Pinpoint the cell where the given text exists, returning its [X, Y] midpoint coordinate. 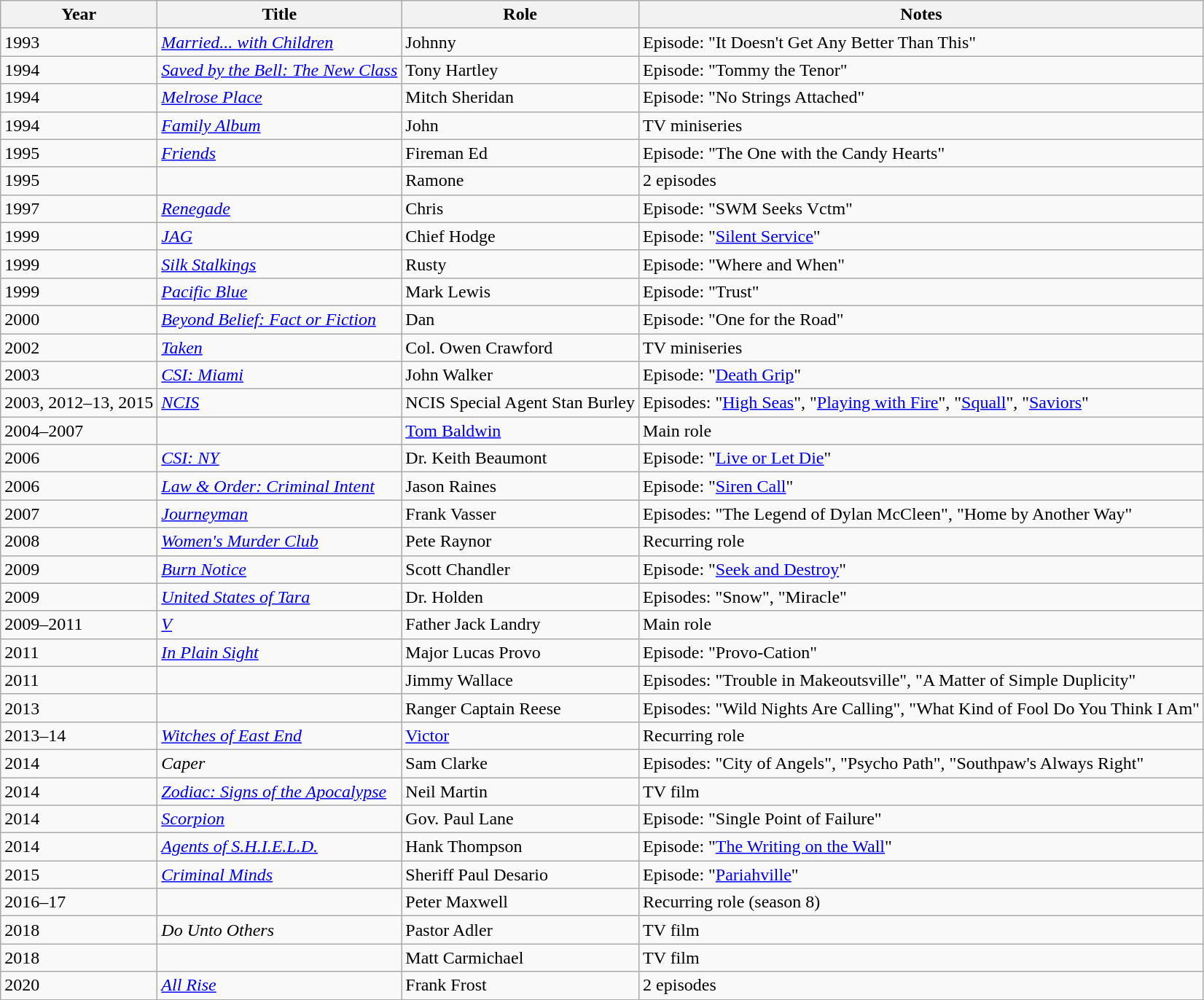
Matt Carmichael [520, 958]
Episode: "It Doesn't Get Any Better Than This" [921, 42]
Major Lucas Provo [520, 652]
Episodes: "High Seas", "Playing with Fire", "Squall", "Saviors" [921, 403]
Witches of East End [280, 735]
Notes [921, 15]
2013–14 [79, 735]
2008 [79, 542]
Episode: "One for the Road" [921, 319]
In Plain Sight [280, 652]
Title [280, 15]
Friends [280, 153]
Gov. Paul Lane [520, 819]
Tom Baldwin [520, 431]
Dan [520, 319]
Silk Stalkings [280, 264]
2013 [79, 708]
Victor [520, 735]
Episode: "The Writing on the Wall" [921, 847]
Women's Murder Club [280, 542]
Episode: "SWM Seeks Vctm" [921, 208]
1997 [79, 208]
Scott Chandler [520, 569]
Sheriff Paul Desario [520, 875]
Episode: "Pariahville" [921, 875]
NCIS [280, 403]
Sam Clarke [520, 763]
Episodes: "The Legend of Dylan McCleen", "Home by Another Way" [921, 514]
2004–2007 [79, 431]
Mark Lewis [520, 292]
Saved by the Bell: The New Class [280, 70]
Frank Frost [520, 985]
Law & Order: Criminal Intent [280, 486]
All Rise [280, 985]
Dr. Keith Beaumont [520, 458]
NCIS Special Agent Stan Burley [520, 403]
Episode: "Where and When" [921, 264]
Chief Hodge [520, 236]
Episode: "Tommy the Tenor" [921, 70]
CSI: NY [280, 458]
2007 [79, 514]
Year [79, 15]
Taken [280, 348]
Rusty [520, 264]
Neil Martin [520, 791]
Episode: "Siren Call" [921, 486]
John Walker [520, 375]
2003, 2012–13, 2015 [79, 403]
Tony Hartley [520, 70]
Criminal Minds [280, 875]
Do Unto Others [280, 930]
1993 [79, 42]
John [520, 125]
Episode: "Trust" [921, 292]
2015 [79, 875]
Episode: "Provo-Cation" [921, 652]
Episode: "Silent Service" [921, 236]
2016–17 [79, 902]
Peter Maxwell [520, 902]
2000 [79, 319]
Episodes: "Trouble in Makeoutsville", "A Matter of Simple Duplicity" [921, 680]
Jason Raines [520, 486]
Episode: "The One with the Candy Hearts" [921, 153]
Episodes: "Snow", "Miracle" [921, 597]
Frank Vasser [520, 514]
Ranger Captain Reese [520, 708]
2002 [79, 348]
Episode: "No Strings Attached" [921, 98]
Beyond Belief: Fact or Fiction [280, 319]
Episode: "Death Grip" [921, 375]
Pastor Adler [520, 930]
Caper [280, 763]
Episodes: "City of Angels", "Psycho Path", "Southpaw's Always Right" [921, 763]
2020 [79, 985]
V [280, 625]
Jimmy Wallace [520, 680]
Scorpion [280, 819]
Renegade [280, 208]
Journeyman [280, 514]
Zodiac: Signs of the Apocalypse [280, 791]
Ramone [520, 181]
Episodes: "Wild Nights Are Calling", "What Kind of Fool Do You Think I Am" [921, 708]
Family Album [280, 125]
Agents of S.H.I.E.L.D. [280, 847]
CSI: Miami [280, 375]
Role [520, 15]
Hank Thompson [520, 847]
Melrose Place [280, 98]
Dr. Holden [520, 597]
Father Jack Landry [520, 625]
Married... with Children [280, 42]
Recurring role (season 8) [921, 902]
Episode: "Single Point of Failure" [921, 819]
Pete Raynor [520, 542]
Burn Notice [280, 569]
Fireman Ed [520, 153]
United States of Tara [280, 597]
Johnny [520, 42]
Chris [520, 208]
Pacific Blue [280, 292]
Episode: "Live or Let Die" [921, 458]
Episode: "Seek and Destroy" [921, 569]
2009–2011 [79, 625]
2003 [79, 375]
Col. Owen Crawford [520, 348]
JAG [280, 236]
Mitch Sheridan [520, 98]
